Find where the given text appears and provide that cell's center as [X, Y] coordinate. 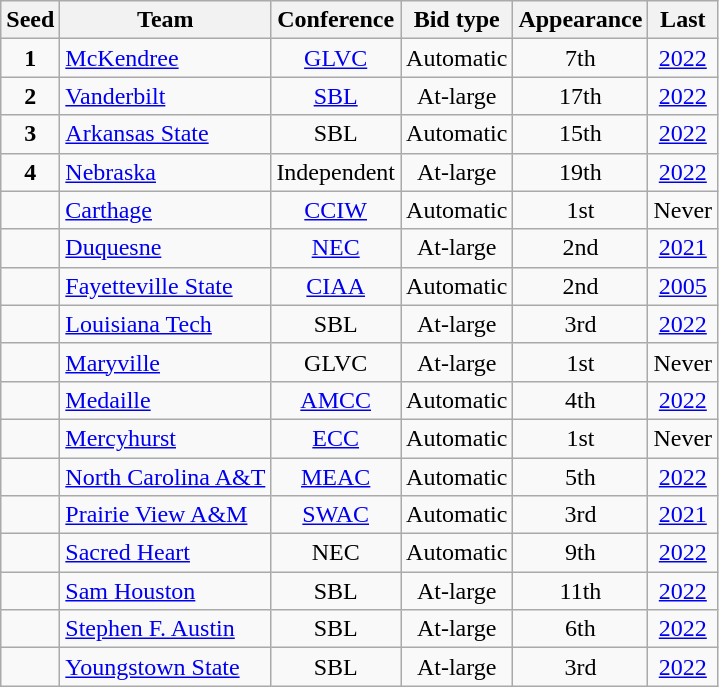
Last [683, 20]
MEAC [336, 477]
6th [580, 629]
Bid type [457, 20]
Louisiana Tech [166, 324]
15th [580, 134]
7th [580, 58]
2005 [683, 286]
17th [580, 96]
4 [30, 172]
Stephen F. Austin [166, 629]
Arkansas State [166, 134]
5th [580, 477]
Fayetteville State [166, 286]
11th [580, 591]
Sam Houston [166, 591]
Prairie View A&M [166, 515]
SWAC [336, 515]
ECC [336, 438]
Youngstown State [166, 667]
Carthage [166, 210]
Conference [336, 20]
2 [30, 96]
4th [580, 400]
CIAA [336, 286]
Nebraska [166, 172]
Vanderbilt [166, 96]
3 [30, 134]
9th [580, 553]
Duquesne [166, 248]
Medaille [166, 400]
Mercyhurst [166, 438]
Sacred Heart [166, 553]
CCIW [336, 210]
Seed [30, 20]
North Carolina A&T [166, 477]
Maryville [166, 362]
1 [30, 58]
Team [166, 20]
McKendree [166, 58]
Independent [336, 172]
AMCC [336, 400]
19th [580, 172]
Appearance [580, 20]
